Identify which cell holds the provided text, then report its (X, Y) central coordinate. 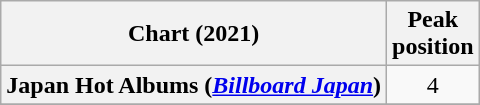
4 (433, 85)
Peakposition (433, 34)
Japan Hot Albums (Billboard Japan) (194, 85)
Chart (2021) (194, 34)
